Return [x, y] of the center of cell containing provided text 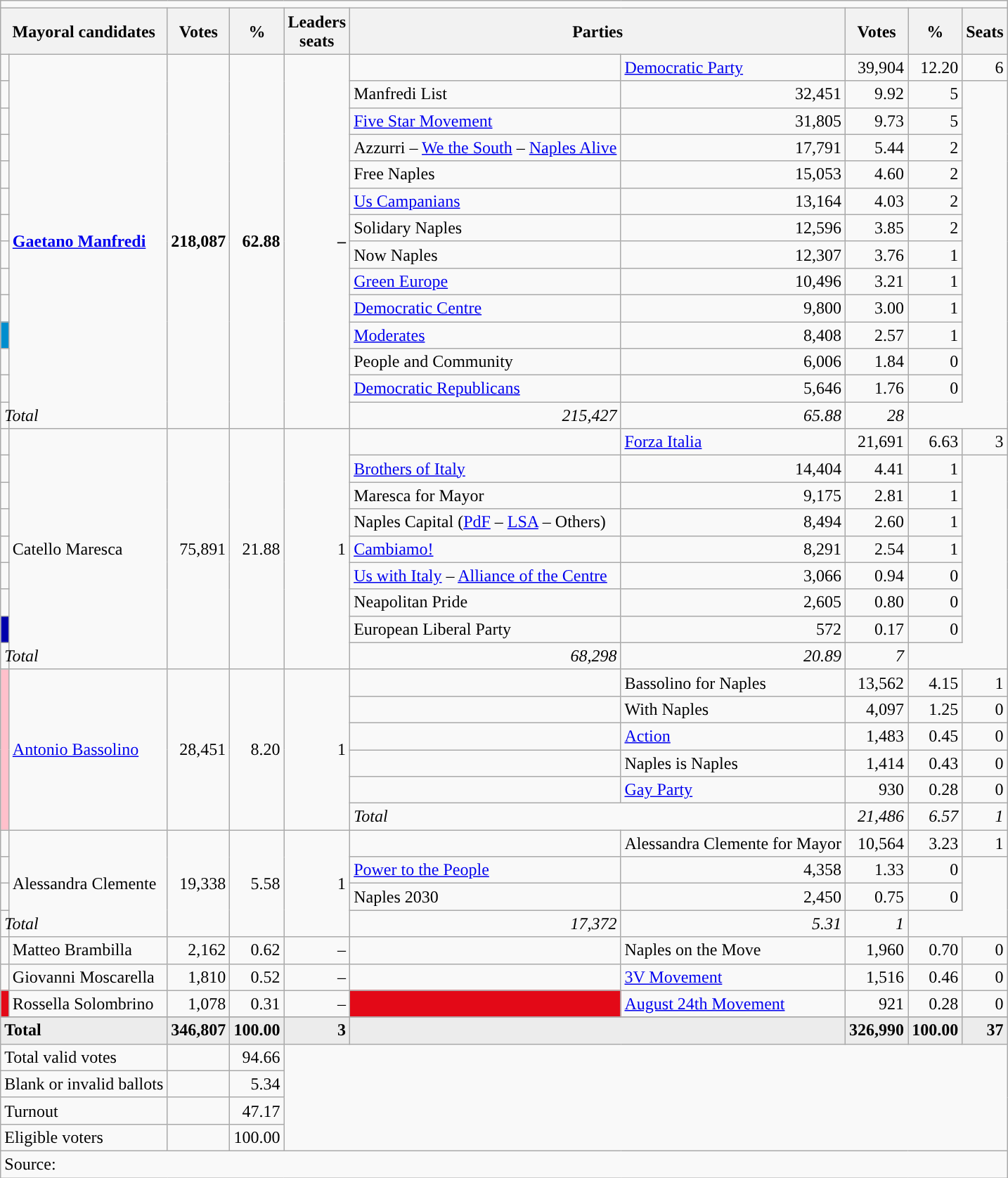
9,800 [733, 308]
8,408 [733, 335]
13,164 [733, 201]
6.63 [935, 442]
4,358 [733, 870]
Naples is Naples [733, 763]
Neapolitan Pride [485, 602]
1.25 [935, 709]
75,891 [198, 550]
0.43 [935, 763]
62.88 [257, 242]
Naples Capital (PdF – LSA – Others) [485, 522]
6 [985, 67]
Five Star Movement [485, 121]
Matteo Brambilla [87, 950]
8,291 [733, 549]
Rossella Solombrino [87, 1004]
Azzurri – We the South – Naples Alive [485, 148]
21.88 [257, 550]
1,960 [877, 950]
Manfredi List [485, 94]
218,087 [198, 242]
215,427 [485, 415]
19,338 [198, 883]
Alessandra Clemente [87, 883]
326,990 [877, 1030]
5,646 [733, 389]
1.84 [877, 362]
3V Movement [733, 977]
Democratic Republicans [485, 389]
3.76 [877, 254]
Action [733, 736]
2.81 [877, 496]
0.52 [257, 977]
4.60 [877, 174]
39,904 [877, 67]
Total valid votes [84, 1057]
9,175 [733, 496]
Naples 2030 [485, 897]
930 [877, 790]
13,562 [877, 682]
Us Campanians [485, 201]
Parties [597, 31]
4,097 [877, 709]
68,298 [485, 656]
Alessandra Clemente for Mayor [733, 843]
10,564 [877, 843]
9.92 [877, 94]
Blank or invalid ballots [84, 1084]
0.31 [257, 1004]
4.15 [935, 682]
Bassolino for Naples [733, 682]
Giovanni Moscarella [87, 977]
1,078 [198, 1004]
Gaetano Manfredi [87, 242]
8.20 [257, 749]
10,496 [733, 281]
1,414 [877, 763]
47.17 [257, 1111]
0.80 [877, 602]
2.60 [877, 522]
4.03 [877, 201]
1,516 [877, 977]
0.94 [877, 576]
Democratic Party [733, 67]
Free Naples [485, 174]
Turnout [84, 1111]
0.75 [877, 897]
6.57 [935, 817]
Antonio Bassolino [87, 749]
2,605 [733, 602]
1.33 [877, 870]
0.46 [935, 977]
31,805 [733, 121]
5.44 [877, 148]
12,307 [733, 254]
1,483 [877, 736]
1,810 [198, 977]
Source: [504, 1164]
21,691 [877, 442]
5.31 [733, 924]
Green Europe [485, 281]
0.70 [935, 950]
August 24th Movement [733, 1004]
572 [733, 629]
14,404 [733, 469]
2,162 [198, 950]
Eligible voters [84, 1137]
6,006 [733, 362]
3,066 [733, 576]
5.34 [257, 1084]
0.62 [257, 950]
8,494 [733, 522]
94.66 [257, 1057]
Now Naples [485, 254]
65.88 [733, 415]
Naples on the Move [733, 950]
3.85 [877, 228]
3.00 [877, 308]
European Liberal Party [485, 629]
9.73 [877, 121]
12.20 [935, 67]
32,451 [733, 94]
Democratic Centre [485, 308]
5.58 [257, 883]
4.41 [877, 469]
Leaders seats [317, 31]
Brothers of Italy [485, 469]
921 [877, 1004]
17,372 [485, 924]
Forza Italia [733, 442]
Mayoral candidates [84, 31]
0.45 [935, 736]
7 [877, 656]
With Naples [733, 709]
346,807 [198, 1030]
People and Community [485, 362]
0.17 [877, 629]
2.54 [877, 549]
28,451 [198, 749]
1.76 [877, 389]
Moderates [485, 335]
37 [985, 1030]
Seats [985, 31]
28 [877, 415]
2,450 [733, 897]
12,596 [733, 228]
Us with Italy – Alliance of the Centre [485, 576]
Solidary Naples [485, 228]
Maresca for Mayor [485, 496]
17,791 [733, 148]
Power to the People [485, 870]
15,053 [733, 174]
Cambiamo! [485, 549]
20.89 [733, 656]
2.57 [877, 335]
3.21 [877, 281]
3.23 [935, 843]
Catello Maresca [87, 550]
21,486 [877, 817]
Gay Party [733, 790]
